Locate the cell with the specified text and output its [X, Y] center coordinate. 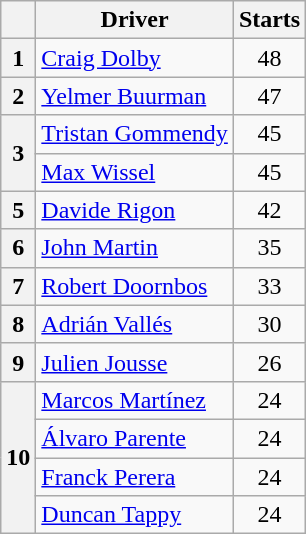
Franck Perera [135, 477]
30 [269, 324]
2 [18, 96]
1 [18, 58]
7 [18, 286]
Tristan Gommendy [135, 134]
Duncan Tappy [135, 515]
8 [18, 324]
3 [18, 153]
Davide Rigon [135, 210]
48 [269, 58]
Driver [135, 20]
Starts [269, 20]
33 [269, 286]
Julien Jousse [135, 362]
Yelmer Buurman [135, 96]
26 [269, 362]
Robert Doornbos [135, 286]
Max Wissel [135, 172]
Craig Dolby [135, 58]
Álvaro Parente [135, 438]
6 [18, 248]
Adrián Vallés [135, 324]
47 [269, 96]
Marcos Martínez [135, 400]
10 [18, 457]
9 [18, 362]
35 [269, 248]
42 [269, 210]
5 [18, 210]
John Martin [135, 248]
